Search for the cell housing the specified text and yield its [X, Y] center coordinate. 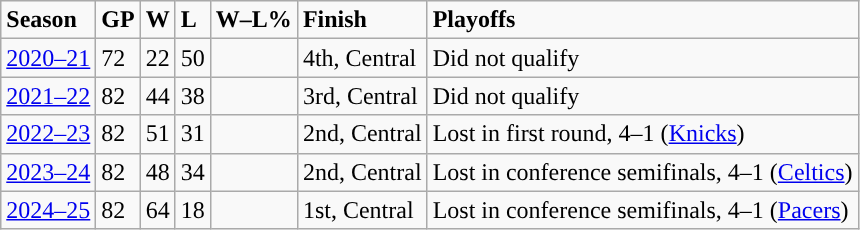
Lost in conference semifinals, 4–1 (Pacers) [642, 210]
GP [118, 20]
Lost in first round, 4–1 (Knicks) [642, 134]
48 [158, 172]
L [192, 20]
72 [118, 58]
2020–21 [48, 58]
50 [192, 58]
3rd, Central [362, 96]
1st, Central [362, 210]
Playoffs [642, 20]
34 [192, 172]
38 [192, 96]
2024–25 [48, 210]
W [158, 20]
51 [158, 134]
44 [158, 96]
64 [158, 210]
31 [192, 134]
2023–24 [48, 172]
2022–23 [48, 134]
Lost in conference semifinals, 4–1 (Celtics) [642, 172]
2021–22 [48, 96]
4th, Central [362, 58]
18 [192, 210]
Season [48, 20]
22 [158, 58]
Finish [362, 20]
W–L% [254, 20]
